Find where the given text appears and provide that cell's center as (X, Y) coordinate. 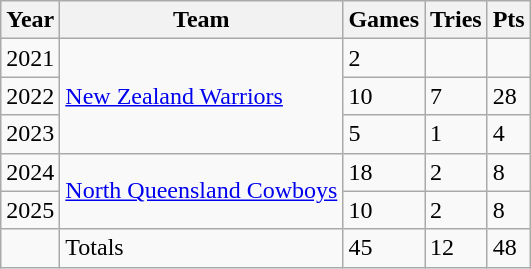
28 (508, 96)
48 (508, 248)
Tries (456, 20)
Games (384, 20)
Pts (508, 20)
2024 (30, 172)
Year (30, 20)
2025 (30, 210)
New Zealand Warriors (202, 96)
7 (456, 96)
4 (508, 134)
Totals (202, 248)
5 (384, 134)
2021 (30, 58)
45 (384, 248)
Team (202, 20)
12 (456, 248)
North Queensland Cowboys (202, 191)
2023 (30, 134)
18 (384, 172)
1 (456, 134)
2022 (30, 96)
